Return [X, Y] of the center of cell containing provided text 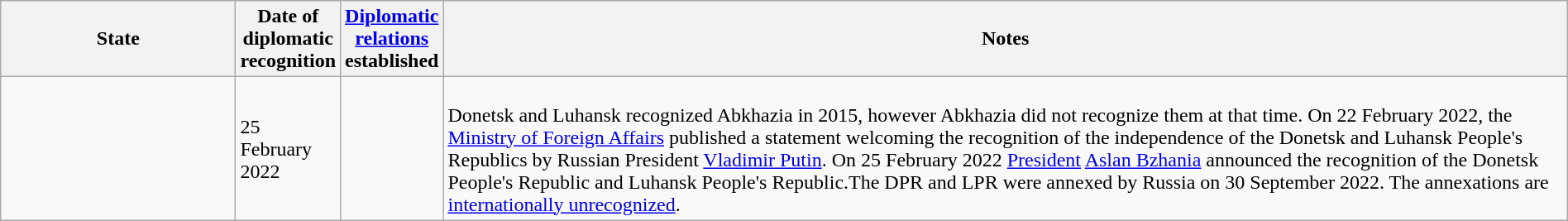
Date of diplomatic recognition [288, 39]
State [118, 39]
Notes [1006, 39]
Diplomatic relations established [392, 39]
25 February 2022 [288, 149]
